For the text-containing cell, return its midpoint in (x, y) coordinate format. 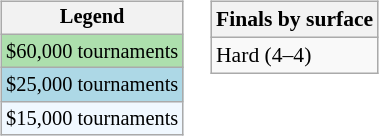
Finals by surface (294, 20)
Hard (4–4) (294, 55)
Legend (92, 18)
$25,000 tournaments (92, 85)
$60,000 tournaments (92, 51)
$15,000 tournaments (92, 119)
